Search for the cell housing the specified text and yield its (X, Y) center coordinate. 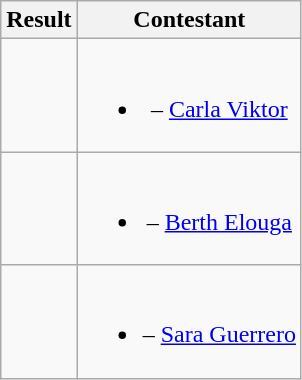
Result (39, 20)
– Carla Viktor (189, 96)
– Berth Elouga (189, 208)
– Sara Guerrero (189, 322)
Contestant (189, 20)
